Locate the cell with the specified text and output its [x, y] center coordinate. 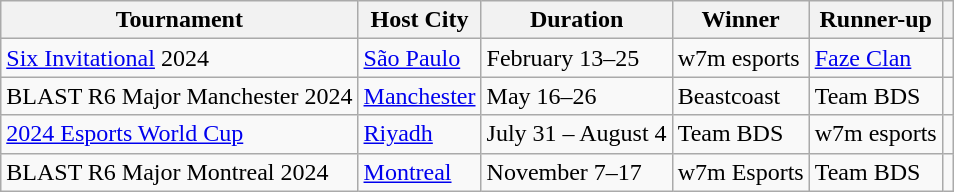
Winner [740, 20]
BLAST R6 Major Manchester 2024 [180, 96]
July 31 – August 4 [576, 134]
Montreal [420, 172]
May 16–26 [576, 96]
BLAST R6 Major Montreal 2024 [180, 172]
Manchester [420, 96]
Riyadh [420, 134]
Beastcoast [740, 96]
2024 Esports World Cup [180, 134]
February 13–25 [576, 58]
São Paulo [420, 58]
Tournament [180, 20]
w7m Esports [740, 172]
November 7–17 [576, 172]
Six Invitational 2024 [180, 58]
Host City [420, 20]
Faze Clan [876, 58]
Runner-up [876, 20]
Duration [576, 20]
